Pinpoint the cell where the given text exists, returning its [x, y] midpoint coordinate. 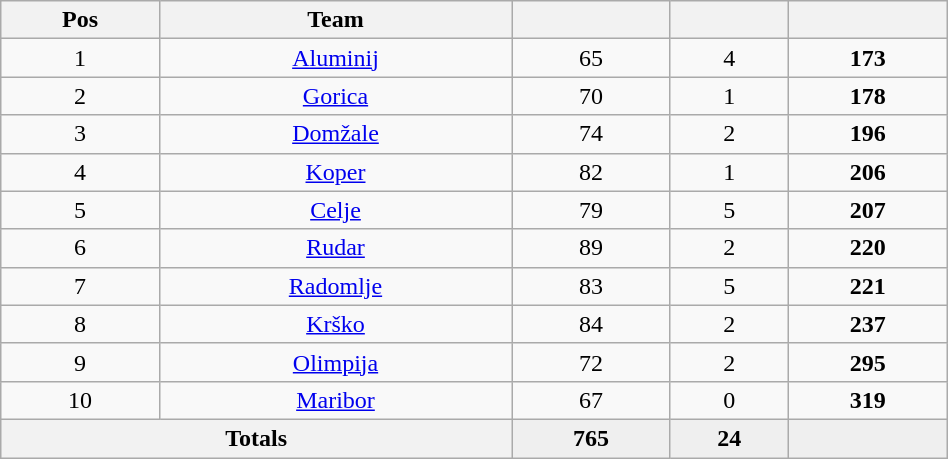
82 [592, 172]
7 [80, 286]
Celje [335, 210]
220 [868, 248]
221 [868, 286]
89 [592, 248]
206 [868, 172]
10 [80, 400]
Domžale [335, 134]
178 [868, 96]
67 [592, 400]
72 [592, 362]
196 [868, 134]
295 [868, 362]
24 [729, 438]
Krško [335, 324]
79 [592, 210]
207 [868, 210]
Maribor [335, 400]
319 [868, 400]
74 [592, 134]
84 [592, 324]
Koper [335, 172]
6 [80, 248]
8 [80, 324]
Aluminij [335, 58]
Team [335, 20]
3 [80, 134]
70 [592, 96]
Rudar [335, 248]
Pos [80, 20]
765 [592, 438]
173 [868, 58]
0 [729, 400]
237 [868, 324]
Olimpija [335, 362]
Gorica [335, 96]
65 [592, 58]
Radomlje [335, 286]
9 [80, 362]
Totals [256, 438]
83 [592, 286]
